Locate the cell with the specified text and output its [x, y] center coordinate. 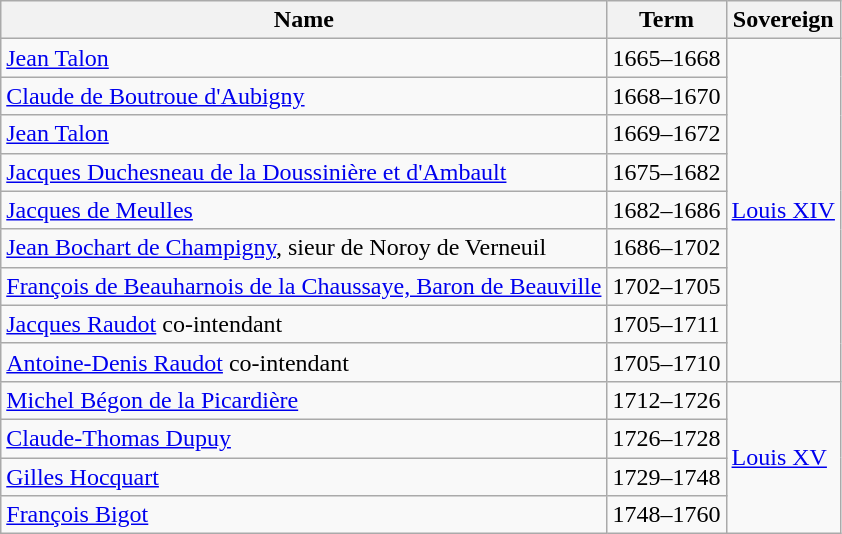
1726–1728 [666, 438]
Louis XIV [783, 210]
1665–1668 [666, 58]
1669–1672 [666, 134]
Name [304, 20]
1675–1682 [666, 172]
1686–1702 [666, 248]
Jacques Duchesneau de la Doussinière et d'Ambault [304, 172]
Term [666, 20]
Antoine-Denis Raudot co-intendant [304, 362]
François Bigot [304, 515]
Louis XV [783, 457]
Sovereign [783, 20]
Jacques de Meulles [304, 210]
1668–1670 [666, 96]
1705–1710 [666, 362]
1705–1711 [666, 324]
Claude de Boutroue d'Aubigny [304, 96]
Jean Bochart de Champigny, sieur de Noroy de Verneuil [304, 248]
1729–1748 [666, 477]
François de Beauharnois de la Chaussaye, Baron de Beauville [304, 286]
1712–1726 [666, 400]
1682–1686 [666, 210]
Michel Bégon de la Picardière [304, 400]
Gilles Hocquart [304, 477]
1702–1705 [666, 286]
Jacques Raudot co-intendant [304, 324]
1748–1760 [666, 515]
Claude-Thomas Dupuy [304, 438]
